Provide the [x, y] coordinate of the cell's center where the given text is located.  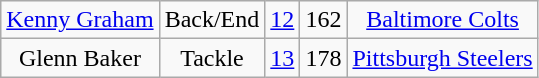
162 [324, 20]
Tackle [212, 58]
Baltimore Colts [442, 20]
Pittsburgh Steelers [442, 58]
13 [282, 58]
178 [324, 58]
Kenny Graham [80, 20]
12 [282, 20]
Glenn Baker [80, 58]
Back/End [212, 20]
